Pinpoint the cell where the given text exists, returning its (x, y) midpoint coordinate. 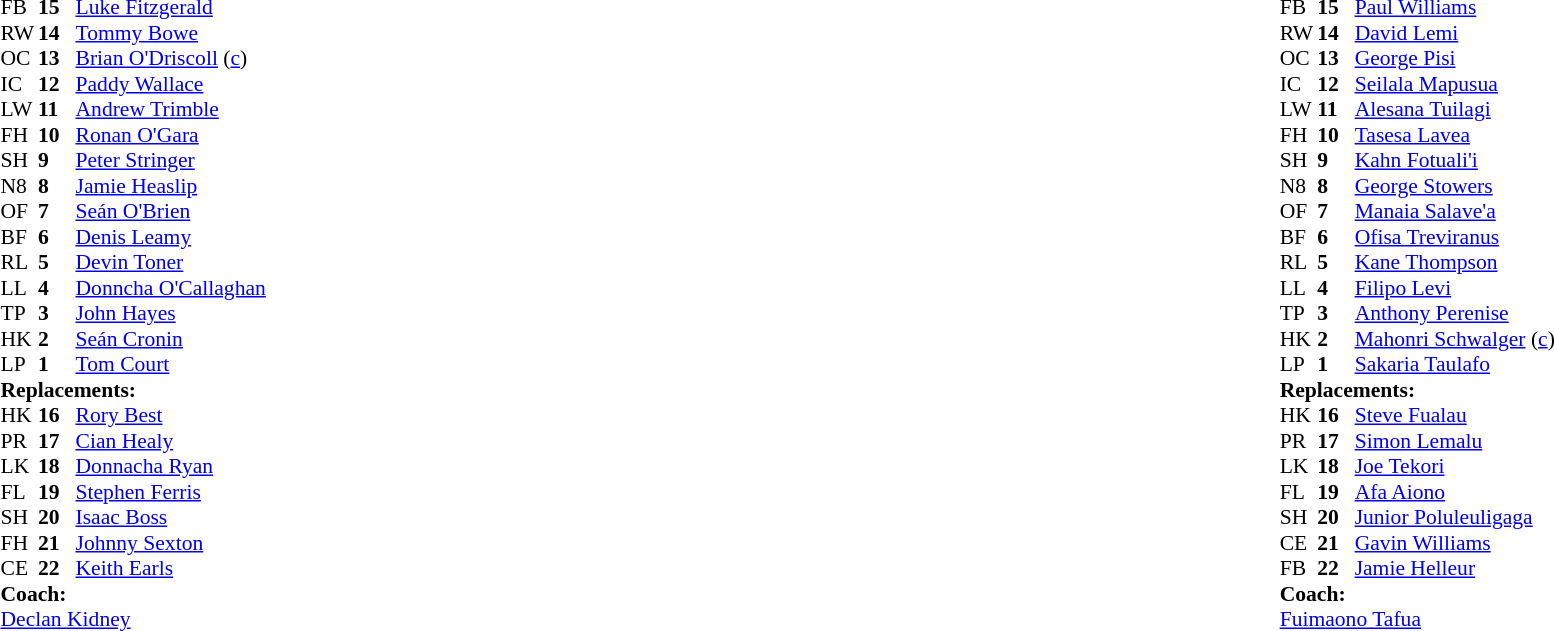
Donnacha Ryan (171, 467)
Denis Leamy (171, 237)
Devin Toner (171, 263)
Stephen Ferris (171, 492)
Keith Earls (171, 569)
FB (1299, 569)
Tom Court (171, 365)
Tommy Bowe (171, 33)
Jamie Heaslip (171, 186)
Coach: (132, 594)
Andrew Trimble (171, 109)
Rory Best (171, 415)
Cian Healy (171, 441)
Johnny Sexton (171, 543)
Brian O'Driscoll (c) (171, 59)
Replacements: (132, 390)
Paddy Wallace (171, 84)
Isaac Boss (171, 517)
John Hayes (171, 313)
Peter Stringer (171, 161)
Ronan O'Gara (171, 135)
Donncha O'Callaghan (171, 288)
Seán Cronin (171, 339)
Seán O'Brien (171, 211)
